Identify which cell holds the provided text, then report its (X, Y) central coordinate. 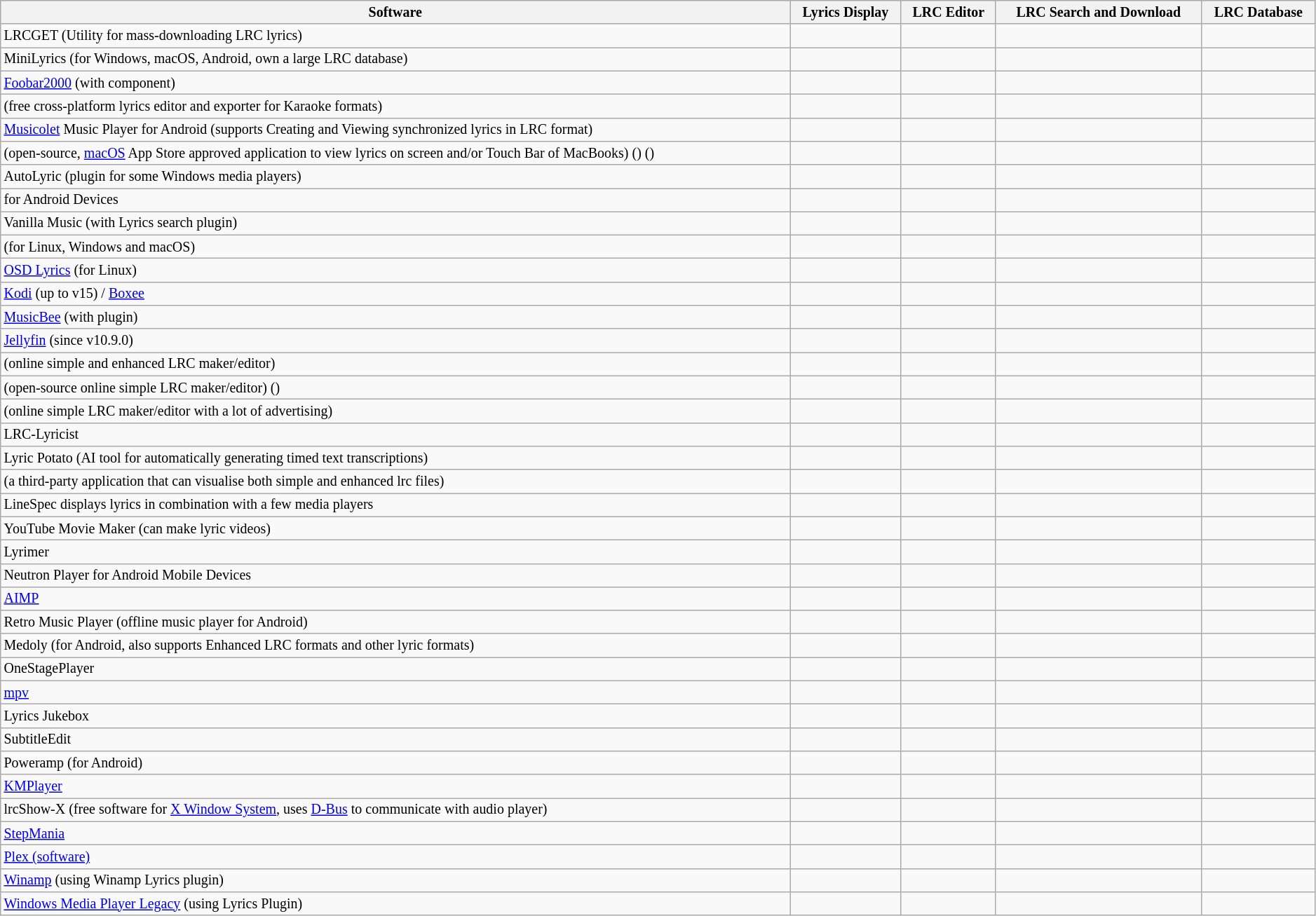
LRCGET (Utility for mass-downloading LRC lyrics) (395, 36)
Musicolet Music Player for Android (supports Creating and Viewing synchronized lyrics in LRC format) (395, 129)
LRC Database (1258, 13)
LineSpec displays lyrics in combination with a few media players (395, 505)
Kodi (up to v15) / Boxee (395, 294)
Neutron Player for Android Mobile Devices (395, 575)
Vanilla Music (with Lyrics search plugin) (395, 223)
MusicBee (with plugin) (395, 317)
Retro Music Player (offline music player for Android) (395, 622)
YouTube Movie Maker (can make lyric videos) (395, 528)
Winamp (using Winamp Lyrics plugin) (395, 880)
(online simple and enhanced LRC maker/editor) (395, 364)
SubtitleEdit (395, 740)
AIMP (395, 599)
Lyrics Display (846, 13)
StepMania (395, 833)
LRC Search and Download (1098, 13)
Software (395, 13)
OSD Lyrics (for Linux) (395, 271)
Jellyfin (since v10.9.0) (395, 341)
KMPlayer (395, 786)
for Android Devices (395, 200)
Medoly (for Android, also supports Enhanced LRC formats and other lyric formats) (395, 646)
Lyric Potato (AI tool for automatically generating timed text transcriptions) (395, 458)
Windows Media Player Legacy (using Lyrics Plugin) (395, 904)
Plex (software) (395, 856)
Lyrics Jukebox (395, 716)
(online simple LRC maker/editor with a lot of advertising) (395, 411)
Poweramp (for Android) (395, 763)
(for Linux, Windows and macOS) (395, 247)
lrcShow-X (free software for X Window System, uses D-Bus to communicate with audio player) (395, 810)
MiniLyrics (for Windows, macOS, Android, own a large LRC database) (395, 59)
OneStagePlayer (395, 669)
LRC-Lyricist (395, 435)
LRC Editor (948, 13)
(open-source, macOS App Store approved application to view lyrics on screen and/or Touch Bar of MacBooks) () () (395, 153)
mpv (395, 692)
(open-source online simple LRC maker/editor) () (395, 388)
(free cross-platform lyrics editor and exporter for Karaoke formats) (395, 107)
AutoLyric (plugin for some Windows media players) (395, 177)
(a third-party application that can visualise both simple and enhanced lrc files) (395, 481)
Foobar2000 (with component) (395, 83)
Lyrimer (395, 552)
